For the text-containing cell, return its midpoint in [x, y] coordinate format. 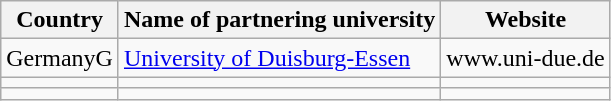
Name of partnering university [279, 20]
University of Duisburg-Essen [279, 58]
Website [526, 20]
www.uni-due.de [526, 58]
Country [60, 20]
GermanyG [60, 58]
